Return the (x, y) coordinate for the center point of the cell that contains the specified text.  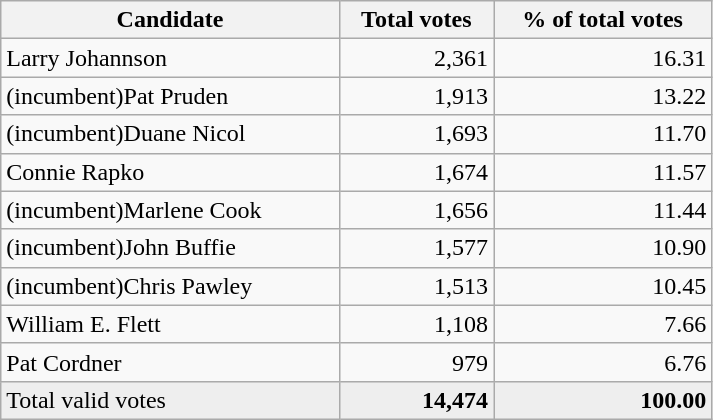
16.31 (603, 58)
Total valid votes (170, 400)
14,474 (416, 400)
979 (416, 362)
13.22 (603, 96)
6.76 (603, 362)
Total votes (416, 20)
10.45 (603, 286)
2,361 (416, 58)
(incumbent)Chris Pawley (170, 286)
Larry Johannson (170, 58)
1,913 (416, 96)
100.00 (603, 400)
Candidate (170, 20)
1,674 (416, 172)
(incumbent)John Buffie (170, 248)
(incumbent)Pat Pruden (170, 96)
Pat Cordner (170, 362)
1,513 (416, 286)
1,656 (416, 210)
William E. Flett (170, 324)
Connie Rapko (170, 172)
11.57 (603, 172)
1,577 (416, 248)
10.90 (603, 248)
% of total votes (603, 20)
11.44 (603, 210)
(incumbent)Duane Nicol (170, 134)
7.66 (603, 324)
11.70 (603, 134)
1,693 (416, 134)
(incumbent)Marlene Cook (170, 210)
1,108 (416, 324)
